Locate the cell with the specified text and output its [x, y] center coordinate. 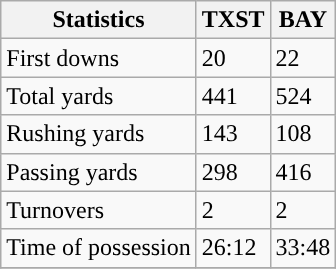
524 [303, 96]
26:12 [233, 248]
143 [233, 134]
416 [303, 172]
Time of possession [99, 248]
Passing yards [99, 172]
20 [233, 58]
First downs [99, 58]
33:48 [303, 248]
441 [233, 96]
Total yards [99, 96]
Rushing yards [99, 134]
298 [233, 172]
Statistics [99, 20]
BAY [303, 20]
Turnovers [99, 210]
108 [303, 134]
TXST [233, 20]
22 [303, 58]
